Capture the cell that displays the provided text and extract its (x, y) central coordinate. 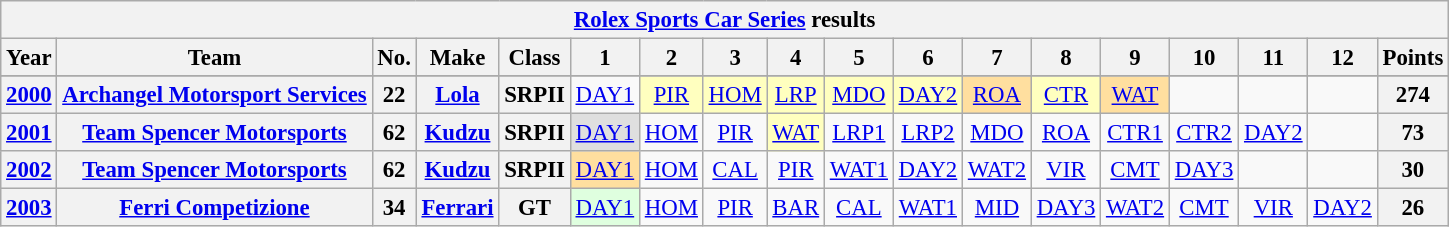
2003 (29, 208)
Ferrari (458, 208)
2000 (29, 95)
LRP (796, 95)
22 (394, 95)
8 (1066, 58)
Lola (458, 95)
MID (998, 208)
1 (604, 58)
2 (671, 58)
4 (796, 58)
274 (1412, 95)
Archangel Motorsport Services (214, 95)
Class (534, 58)
12 (1342, 58)
26 (1412, 208)
9 (1136, 58)
LRP1 (858, 133)
Rolex Sports Car Series results (725, 20)
BAR (796, 208)
10 (1204, 58)
Year (29, 58)
30 (1412, 170)
5 (858, 58)
Make (458, 58)
CTR2 (1204, 133)
3 (735, 58)
2001 (29, 133)
2002 (29, 170)
Points (1412, 58)
GT (534, 208)
73 (1412, 133)
11 (1274, 58)
No. (394, 58)
Team (214, 58)
CTR1 (1136, 133)
34 (394, 208)
7 (998, 58)
CTR (1066, 95)
LRP2 (928, 133)
Ferri Competizione (214, 208)
6 (928, 58)
